Extract the [x, y] coordinate from the center of the cell holding the provided text.  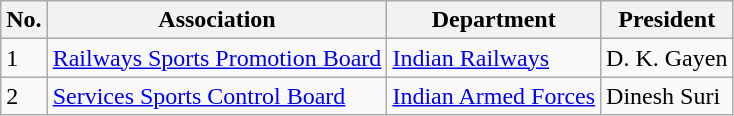
2 [24, 96]
Association [217, 20]
President [667, 20]
D. K. Gayen [667, 58]
No. [24, 20]
Indian Railways [494, 58]
Services Sports Control Board [217, 96]
Dinesh Suri [667, 96]
Indian Armed Forces [494, 96]
Railways Sports Promotion Board [217, 58]
Department [494, 20]
1 [24, 58]
